Return [x, y] of the center of cell containing provided text 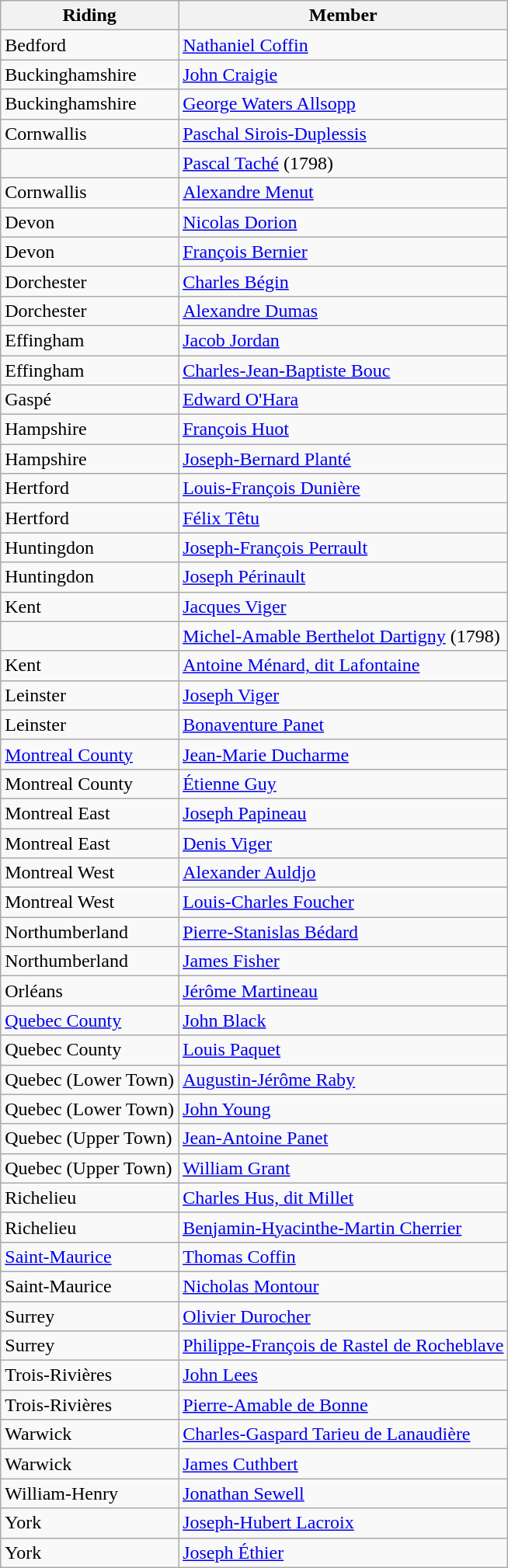
John Lees [343, 1375]
Joseph-François Perrault [343, 548]
Nicholas Montour [343, 1286]
Denis Viger [343, 843]
Alexandre Menut [343, 193]
Louis-Charles Foucher [343, 902]
Félix Têtu [343, 518]
Antoine Ménard, dit Lafontaine [343, 666]
John Craigie [343, 75]
Joseph Éthier [343, 1552]
Jérôme Martineau [343, 991]
John Young [343, 1109]
Jonathan Sewell [343, 1493]
Joseph Viger [343, 695]
Bonaventure Panet [343, 725]
Riding [90, 16]
Joseph Papineau [343, 813]
Thomas Coffin [343, 1257]
Joseph-Hubert Lacroix [343, 1523]
Orléans [90, 991]
Alexander Auldjo [343, 873]
Joseph-Bernard Planté [343, 459]
Charles-Gaspard Tarieu de Lanaudière [343, 1434]
Gaspé [90, 400]
François Huot [343, 429]
Nicolas Dorion [343, 222]
Charles-Jean-Baptiste Bouc [343, 370]
Charles Bégin [343, 281]
John Black [343, 1020]
François Bernier [343, 252]
Benjamin-Hyacinthe-Martin Cherrier [343, 1227]
Michel-Amable Berthelot Dartigny (1798) [343, 636]
James Fisher [343, 961]
Bedford [90, 45]
Augustin-Jérôme Raby [343, 1080]
Nathaniel Coffin [343, 45]
Louis Paquet [343, 1050]
Edward O'Hara [343, 400]
Jean-Marie Ducharme [343, 754]
Philippe-François de Rastel de Rocheblave [343, 1346]
Pierre-Amable de Bonne [343, 1405]
Étienne Guy [343, 784]
Jacques Viger [343, 607]
James Cuthbert [343, 1464]
George Waters Allsopp [343, 104]
Paschal Sirois-Duplessis [343, 134]
Charles Hus, dit Millet [343, 1198]
Pierre-Stanislas Bédard [343, 932]
William-Henry [90, 1493]
Joseph Périnault [343, 577]
Jacob Jordan [343, 340]
Louis-François Dunière [343, 488]
William Grant [343, 1168]
Member [343, 16]
Jean-Antoine Panet [343, 1139]
Pascal Taché (1798) [343, 163]
Alexandre Dumas [343, 311]
Olivier Durocher [343, 1316]
